Return (x, y) of the center of cell containing provided text 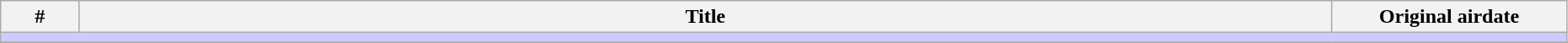
Title (705, 17)
# (40, 17)
Original airdate (1449, 17)
